From the cell containing the given text, extract its center point as [x, y] coordinate. 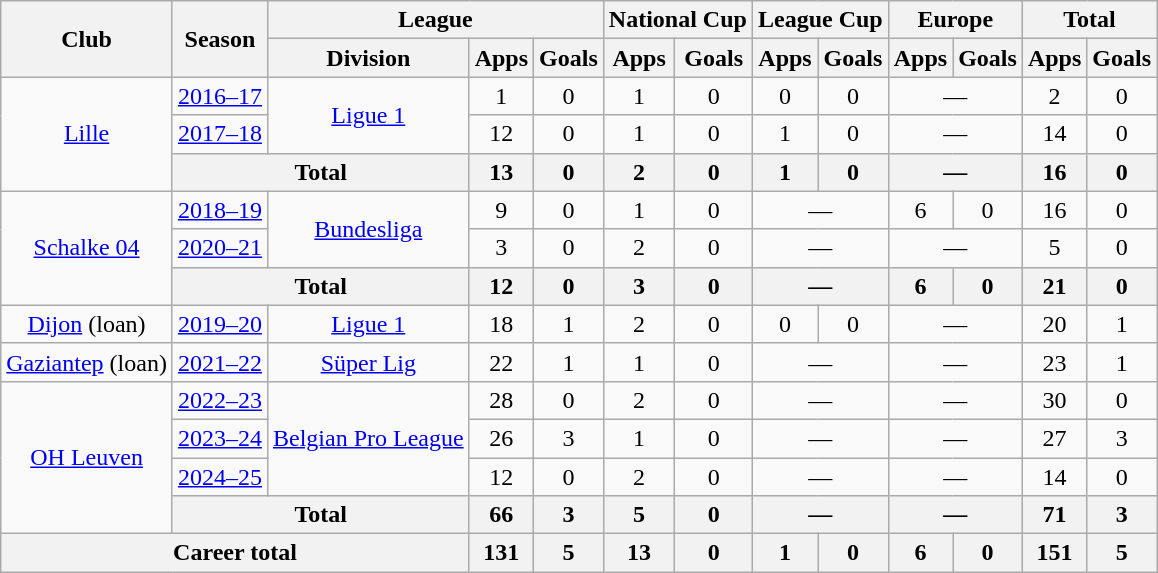
23 [1054, 362]
9 [501, 210]
Schalke 04 [87, 248]
Bundesliga [368, 229]
2019–20 [220, 324]
Gaziantep (loan) [87, 362]
151 [1054, 553]
Europe [955, 20]
71 [1054, 515]
2017–18 [220, 134]
27 [1054, 438]
Belgian Pro League [368, 438]
2020–21 [220, 248]
18 [501, 324]
131 [501, 553]
22 [501, 362]
30 [1054, 400]
Season [220, 39]
20 [1054, 324]
2016–17 [220, 96]
League Cup [820, 20]
Lille [87, 134]
2024–25 [220, 477]
Club [87, 39]
League [435, 20]
2022–23 [220, 400]
26 [501, 438]
2021–22 [220, 362]
66 [501, 515]
Career total [235, 553]
21 [1054, 286]
Süper Lig [368, 362]
2023–24 [220, 438]
National Cup [678, 20]
OH Leuven [87, 457]
Division [368, 58]
Dijon (loan) [87, 324]
28 [501, 400]
2018–19 [220, 210]
